Extract the [x, y] coordinate from the center of the cell holding the provided text.  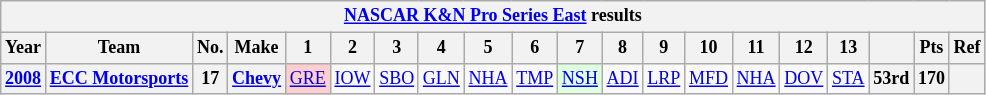
53rd [892, 78]
NSH [580, 78]
6 [535, 48]
13 [848, 48]
17 [210, 78]
4 [441, 48]
STA [848, 78]
GLN [441, 78]
ECC Motorsports [118, 78]
IOW [352, 78]
7 [580, 48]
9 [664, 48]
10 [709, 48]
11 [756, 48]
Make [257, 48]
8 [622, 48]
Chevy [257, 78]
Team [118, 48]
1 [308, 48]
12 [804, 48]
DOV [804, 78]
5 [488, 48]
170 [932, 78]
2008 [24, 78]
Pts [932, 48]
SBO [397, 78]
TMP [535, 78]
GRE [308, 78]
Year [24, 48]
2 [352, 48]
3 [397, 48]
No. [210, 48]
LRP [664, 78]
ADI [622, 78]
Ref [967, 48]
MFD [709, 78]
NASCAR K&N Pro Series East results [493, 16]
